Pinpoint the cell where the given text exists, returning its [X, Y] midpoint coordinate. 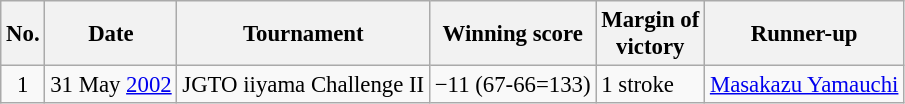
Margin ofvictory [650, 34]
Winning score [512, 34]
31 May 2002 [111, 85]
Masakazu Yamauchi [804, 85]
Runner-up [804, 34]
No. [23, 34]
1 [23, 85]
Tournament [303, 34]
JGTO iiyama Challenge II [303, 85]
Date [111, 34]
1 stroke [650, 85]
−11 (67-66=133) [512, 85]
